From the cell containing the given text, extract its center point as (x, y) coordinate. 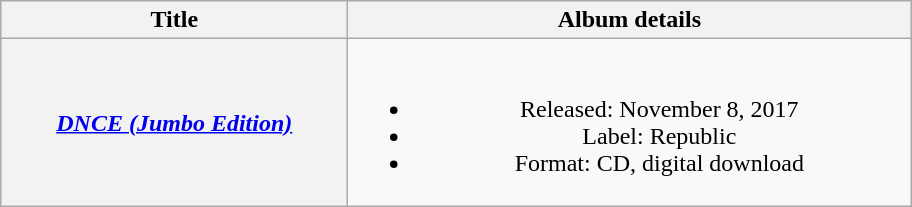
DNCE (Jumbo Edition) (174, 122)
Album details (630, 20)
Title (174, 20)
Released: November 8, 2017 Label: RepublicFormat: CD, digital download (630, 122)
